Output the (X, Y) coordinate of the center of the cell containing the given text.  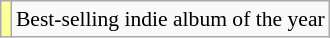
Best-selling indie album of the year (170, 19)
